Return [x, y] of the center of cell containing provided text 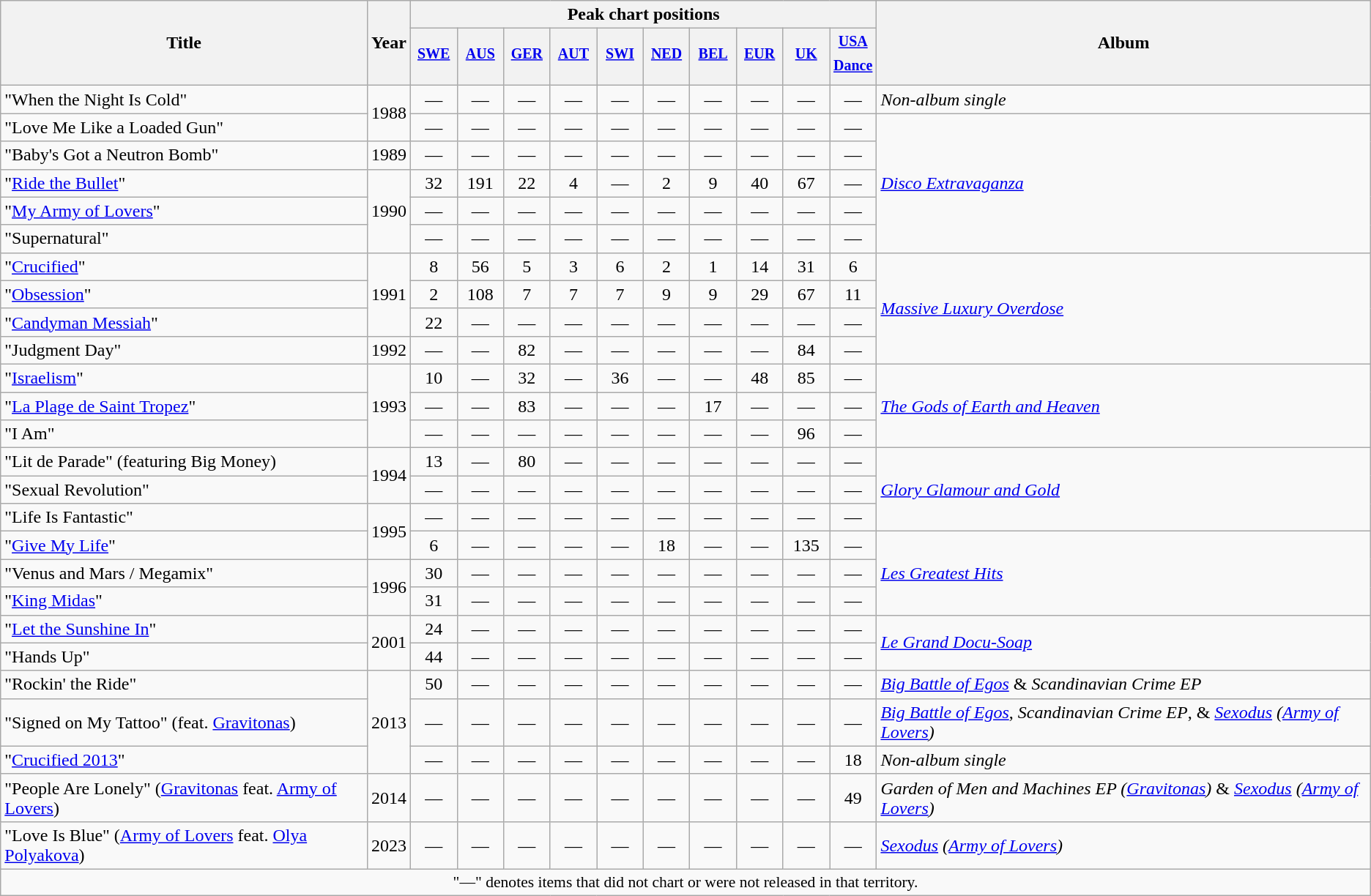
1989 [388, 155]
1 [713, 266]
83 [527, 406]
96 [806, 434]
2023 [388, 845]
"Crucified 2013" [185, 760]
"Venus and Mars / Megamix" [185, 573]
AUS [480, 57]
84 [806, 350]
"Lit de Parade" (featuring Big Money) [185, 462]
Disco Extravaganza [1123, 183]
"Obsession" [185, 294]
80 [527, 462]
1992 [388, 350]
"Let the Sunshine In" [185, 629]
Les Greatest Hits [1123, 573]
135 [806, 545]
SWI [620, 57]
13 [434, 462]
AUT [573, 57]
UK [806, 57]
1996 [388, 587]
"King Midas" [185, 601]
108 [480, 294]
40 [759, 183]
3 [573, 266]
"La Plage de Saint Tropez" [185, 406]
"Crucified" [185, 266]
30 [434, 573]
36 [620, 378]
Le Grand Docu-Soap [1123, 643]
Sexodus (Army of Lovers) [1123, 845]
"Judgment Day" [185, 350]
24 [434, 629]
56 [480, 266]
17 [713, 406]
"Candyman Messiah" [185, 322]
5 [527, 266]
29 [759, 294]
SWE [434, 57]
2013 [388, 722]
"Israelism" [185, 378]
"Supernatural" [185, 239]
1995 [388, 531]
2001 [388, 643]
USA Dance [852, 57]
85 [806, 378]
"When the Night Is Cold" [185, 100]
"Signed on My Tattoo" (feat. Gravitonas) [185, 722]
"Love Is Blue" (Army of Lovers feat. Olya Polyakova) [185, 845]
"Life Is Fantastic" [185, 518]
"Baby's Got a Neutron Bomb" [185, 155]
BEL [713, 57]
1991 [388, 294]
Peak chart positions [643, 15]
2014 [388, 798]
11 [852, 294]
44 [434, 657]
50 [434, 684]
"Love Me Like a Loaded Gun" [185, 127]
48 [759, 378]
49 [852, 798]
"My Army of Lovers" [185, 211]
191 [480, 183]
"I Am" [185, 434]
"—" denotes items that did not chart or were not released in that territory. [685, 882]
1993 [388, 406]
"Hands Up" [185, 657]
EUR [759, 57]
Garden of Men and Machines EP (Gravitonas) & Sexodus (Army of Lovers) [1123, 798]
"Sexual Revolution" [185, 490]
Album [1123, 43]
NED [666, 57]
1988 [388, 113]
Big Battle of Egos, Scandinavian Crime EP, & Sexodus (Army of Lovers) [1123, 722]
"People Are Lonely" (Gravitonas feat. Army of Lovers) [185, 798]
Big Battle of Egos & Scandinavian Crime EP [1123, 684]
"Give My Life" [185, 545]
Glory Glamour and Gold [1123, 490]
1994 [388, 476]
8 [434, 266]
Massive Luxury Overdose [1123, 308]
14 [759, 266]
Year [388, 43]
4 [573, 183]
"Ride the Bullet" [185, 183]
82 [527, 350]
1990 [388, 211]
GER [527, 57]
Title [185, 43]
"Rockin' the Ride" [185, 684]
10 [434, 378]
The Gods of Earth and Heaven [1123, 406]
